Pinpoint the cell where the given text exists, returning its (X, Y) midpoint coordinate. 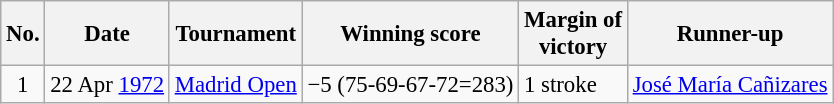
−5 (75-69-67-72=283) (410, 85)
Runner-up (730, 34)
1 (23, 85)
Madrid Open (236, 85)
No. (23, 34)
22 Apr 1972 (107, 85)
1 stroke (574, 85)
Margin ofvictory (574, 34)
Date (107, 34)
Tournament (236, 34)
Winning score (410, 34)
José María Cañizares (730, 85)
